For the text-containing cell, return its midpoint in (X, Y) coordinate format. 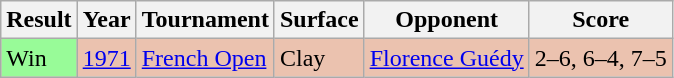
2–6, 6–4, 7–5 (600, 58)
French Open (205, 58)
Surface (319, 20)
Florence Guédy (446, 58)
Tournament (205, 20)
Win (39, 58)
Year (106, 20)
Clay (319, 58)
Opponent (446, 20)
Score (600, 20)
1971 (106, 58)
Result (39, 20)
